Return [x, y] of the center of cell containing provided text 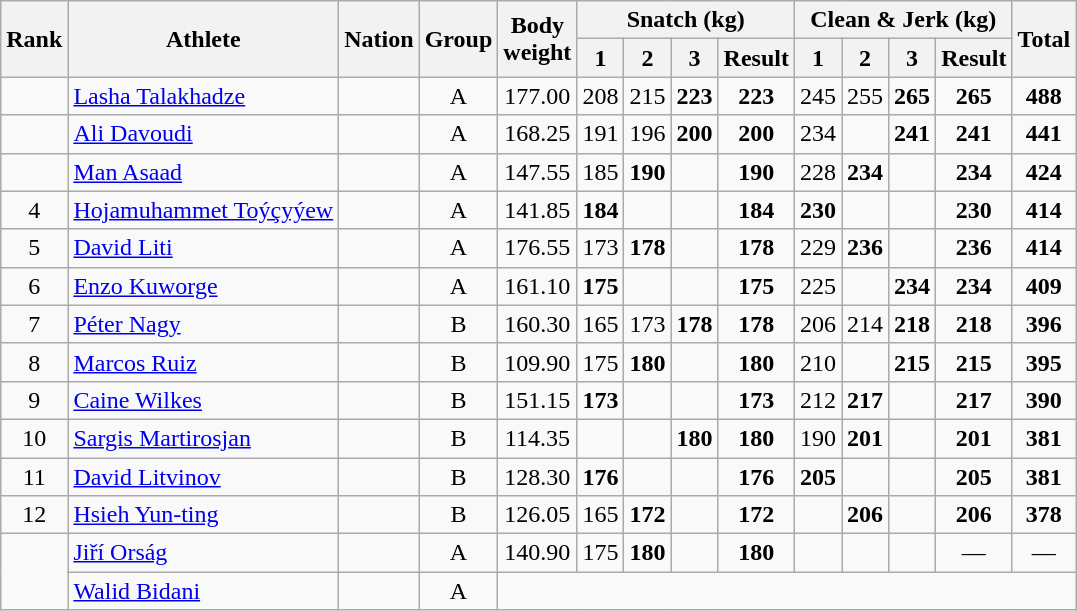
196 [648, 134]
141.85 [538, 210]
126.05 [538, 515]
Man Asaad [204, 172]
Enzo Kuworge [204, 286]
114.35 [538, 438]
109.90 [538, 362]
151.15 [538, 400]
229 [818, 248]
9 [34, 400]
185 [600, 172]
160.30 [538, 324]
424 [1044, 172]
David Litvinov [204, 477]
4 [34, 210]
5 [34, 248]
Bodyweight [538, 39]
Rank [34, 39]
225 [818, 286]
Clean & Jerk (kg) [903, 20]
12 [34, 515]
Hojamuhammet Toýçyýew [204, 210]
214 [866, 324]
176.55 [538, 248]
395 [1044, 362]
Lasha Talakhadze [204, 96]
228 [818, 172]
Ali Davoudi [204, 134]
Caine Wilkes [204, 400]
Group [458, 39]
210 [818, 362]
Jiří Orság [204, 553]
11 [34, 477]
168.25 [538, 134]
128.30 [538, 477]
Péter Nagy [204, 324]
396 [1044, 324]
Total [1044, 39]
409 [1044, 286]
Marcos Ruiz [204, 362]
Snatch (kg) [686, 20]
191 [600, 134]
8 [34, 362]
6 [34, 286]
Sargis Martirosjan [204, 438]
255 [866, 96]
Walid Bidani [204, 591]
441 [1044, 134]
David Liti [204, 248]
140.90 [538, 553]
177.00 [538, 96]
7 [34, 324]
212 [818, 400]
161.10 [538, 286]
378 [1044, 515]
488 [1044, 96]
Nation [379, 39]
10 [34, 438]
245 [818, 96]
390 [1044, 400]
Athlete [204, 39]
147.55 [538, 172]
Hsieh Yun-ting [204, 515]
208 [600, 96]
